Scan for the cell matching the given text and deliver its [x, y] coordinate at center. 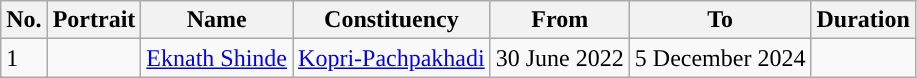
Eknath Shinde [217, 58]
30 June 2022 [560, 58]
Constituency [392, 20]
1 [24, 58]
Name [217, 20]
5 December 2024 [720, 58]
Duration [863, 20]
Portrait [94, 20]
To [720, 20]
No. [24, 20]
From [560, 20]
Kopri-Pachpakhadi [392, 58]
